Capture the cell that displays the provided text and extract its [X, Y] central coordinate. 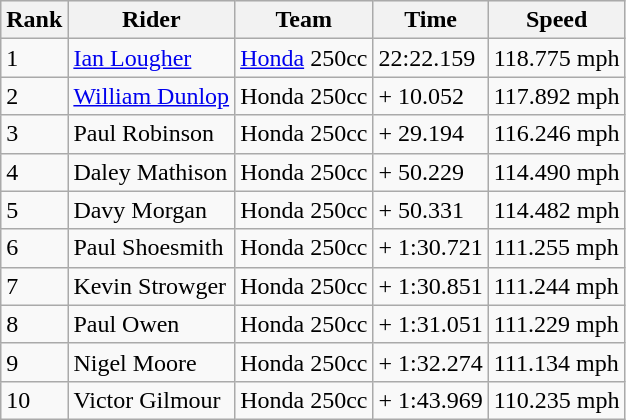
111.255 mph [556, 248]
+ 1:32.274 [430, 362]
Kevin Strowger [152, 286]
Nigel Moore [152, 362]
116.246 mph [556, 134]
+ 1:31.051 [430, 324]
Davy Morgan [152, 210]
110.235 mph [556, 400]
+ 10.052 [430, 96]
1 [34, 58]
114.482 mph [556, 210]
117.892 mph [556, 96]
William Dunlop [152, 96]
114.490 mph [556, 172]
9 [34, 362]
Rank [34, 20]
Rider [152, 20]
+ 1:30.721 [430, 248]
8 [34, 324]
+ 50.229 [430, 172]
+ 1:30.851 [430, 286]
Time [430, 20]
5 [34, 210]
3 [34, 134]
7 [34, 286]
Ian Lougher [152, 58]
10 [34, 400]
Speed [556, 20]
4 [34, 172]
Paul Shoesmith [152, 248]
Paul Owen [152, 324]
6 [34, 248]
Team [304, 20]
111.134 mph [556, 362]
111.244 mph [556, 286]
Paul Robinson [152, 134]
118.775 mph [556, 58]
2 [34, 96]
111.229 mph [556, 324]
Victor Gilmour [152, 400]
Daley Mathison [152, 172]
22:22.159 [430, 58]
+ 50.331 [430, 210]
+ 1:43.969 [430, 400]
+ 29.194 [430, 134]
